Find where the given text appears and provide that cell's center as (X, Y) coordinate. 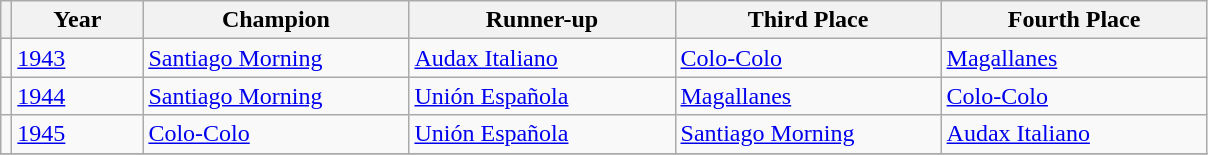
Year (78, 20)
Fourth Place (1074, 20)
Champion (276, 20)
Runner-up (542, 20)
Third Place (808, 20)
1945 (78, 134)
1944 (78, 96)
1943 (78, 58)
